Locate the cell with the specified text and output its [X, Y] center coordinate. 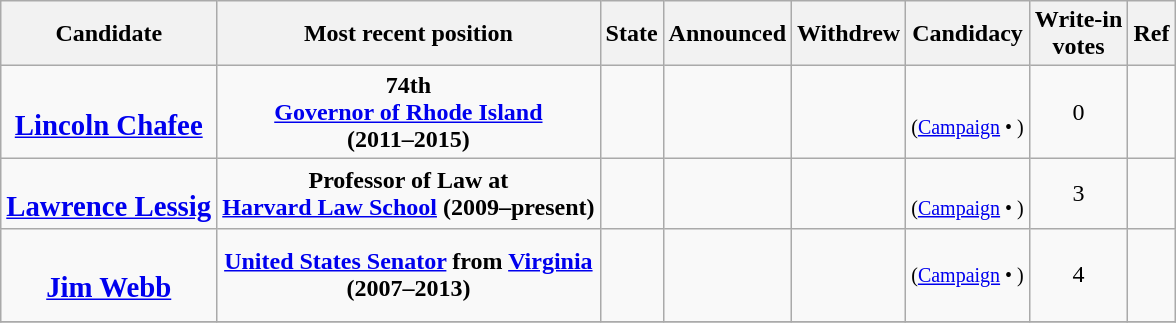
Write-invotes [1078, 34]
4 [1078, 275]
Lincoln Chafee [109, 112]
Withdrew [849, 34]
Professor of Law at Harvard Law School (2009–present) [408, 194]
Ref [1152, 34]
Lawrence Lessig [109, 194]
Announced [727, 34]
74thGovernor of Rhode Island (2011–2015) [408, 112]
Candidacy [968, 34]
Most recent position [408, 34]
United States Senator from Virginia (2007–2013) [408, 275]
0 [1078, 112]
Candidate [109, 34]
3 [1078, 194]
State [632, 34]
Jim Webb [109, 275]
